From the cell containing the given text, extract its center point as (X, Y) coordinate. 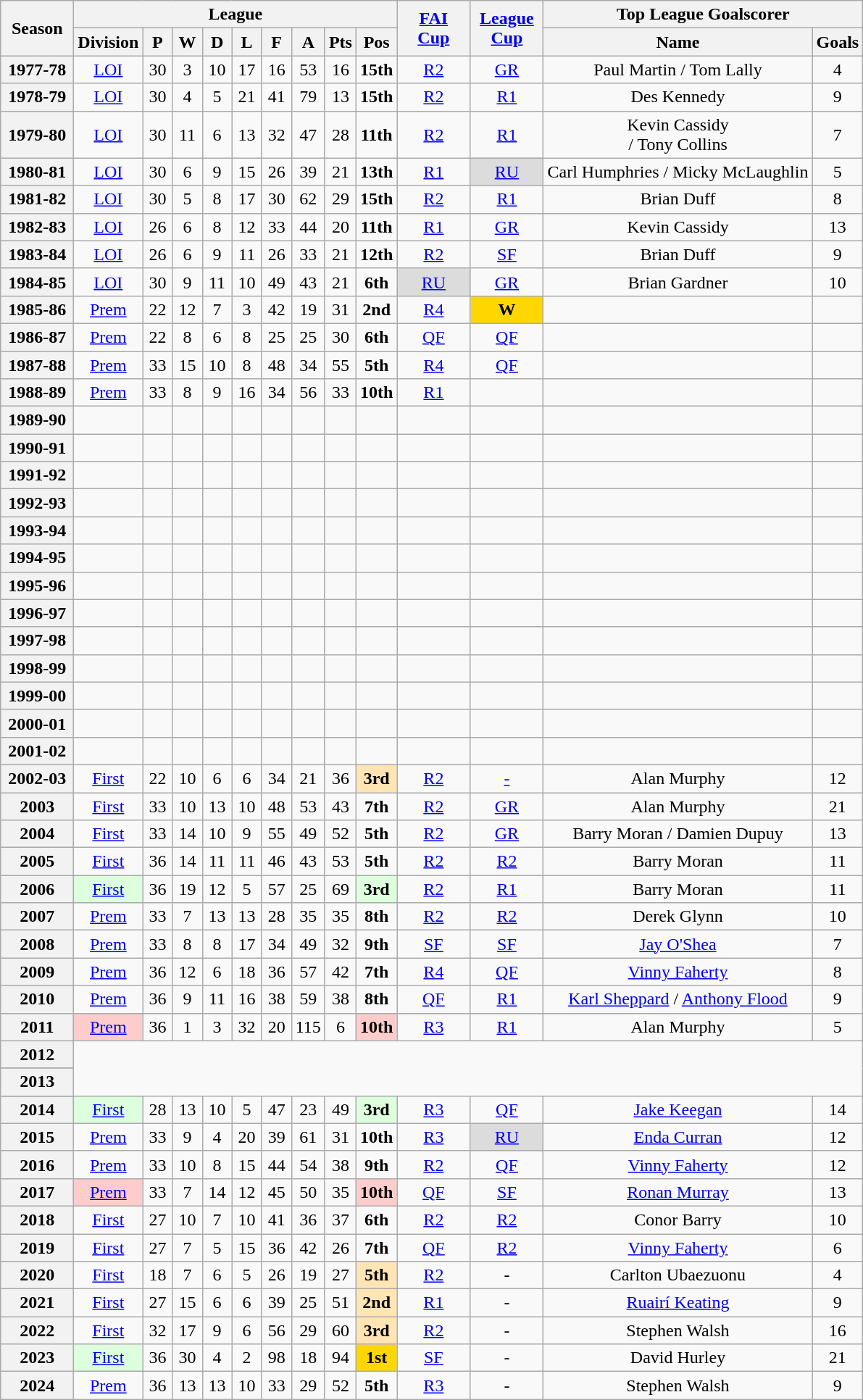
1990-91 (38, 448)
2010 (38, 999)
Goals (838, 42)
1992-93 (38, 503)
2007 (38, 917)
59 (308, 999)
1991-92 (38, 475)
Enda Curran (678, 1137)
1978-79 (38, 97)
Brian Gardner (678, 282)
1 (187, 1027)
Derek Glynn (678, 917)
2022 (38, 1330)
1980-81 (38, 172)
Des Kennedy (678, 97)
2016 (38, 1164)
L (246, 42)
1979-80 (38, 135)
51 (341, 1303)
1997-98 (38, 641)
2017 (38, 1192)
Division (109, 42)
FAICup (433, 28)
1981-82 (38, 199)
2001-02 (38, 751)
1989-90 (38, 420)
Season (38, 28)
62 (308, 199)
Carlton Ubaezuonu (678, 1275)
1984-85 (38, 282)
Kevin Cassidy/ Tony Collins (678, 135)
Top League Goalscorer (703, 14)
Name (678, 42)
2020 (38, 1275)
1999-00 (38, 696)
1983-84 (38, 254)
60 (341, 1330)
2005 (38, 862)
2000-01 (38, 723)
1986-87 (38, 337)
Carl Humphries / Micky McLaughlin (678, 172)
2003 (38, 807)
1993-94 (38, 530)
2011 (38, 1027)
1977-78 (38, 70)
Ronan Murray (678, 1192)
2002-03 (38, 778)
1982-83 (38, 227)
12th (376, 254)
Ruairí Keating (678, 1303)
League Cup (507, 28)
1994-95 (38, 558)
46 (277, 862)
45 (277, 1192)
F (277, 42)
David Hurley (678, 1358)
1995-96 (38, 586)
P (158, 42)
13th (376, 172)
Conor Barry (678, 1220)
Paul Martin / Tom Lally (678, 70)
Pos (376, 42)
League (235, 14)
37 (341, 1220)
2021 (38, 1303)
98 (277, 1358)
2013 (38, 1082)
2019 (38, 1247)
2024 (38, 1386)
D (217, 42)
Jake Keegan (678, 1109)
2018 (38, 1220)
A (308, 42)
1988-89 (38, 393)
50 (308, 1192)
2009 (38, 972)
Pts (341, 42)
Kevin Cassidy (678, 227)
2015 (38, 1137)
1996-97 (38, 613)
69 (341, 889)
Karl Sheppard / Anthony Flood (678, 999)
115 (308, 1027)
54 (308, 1164)
2008 (38, 944)
79 (308, 97)
1998-99 (38, 668)
1st (376, 1358)
61 (308, 1137)
2004 (38, 834)
Barry Moran / Damien Dupuy (678, 834)
1987-88 (38, 364)
2014 (38, 1109)
2 (246, 1358)
1985-86 (38, 309)
2006 (38, 889)
2023 (38, 1358)
Jay O'Shea (678, 944)
2012 (38, 1054)
94 (341, 1358)
23 (308, 1109)
